From the cell containing the given text, extract its center point as [X, Y] coordinate. 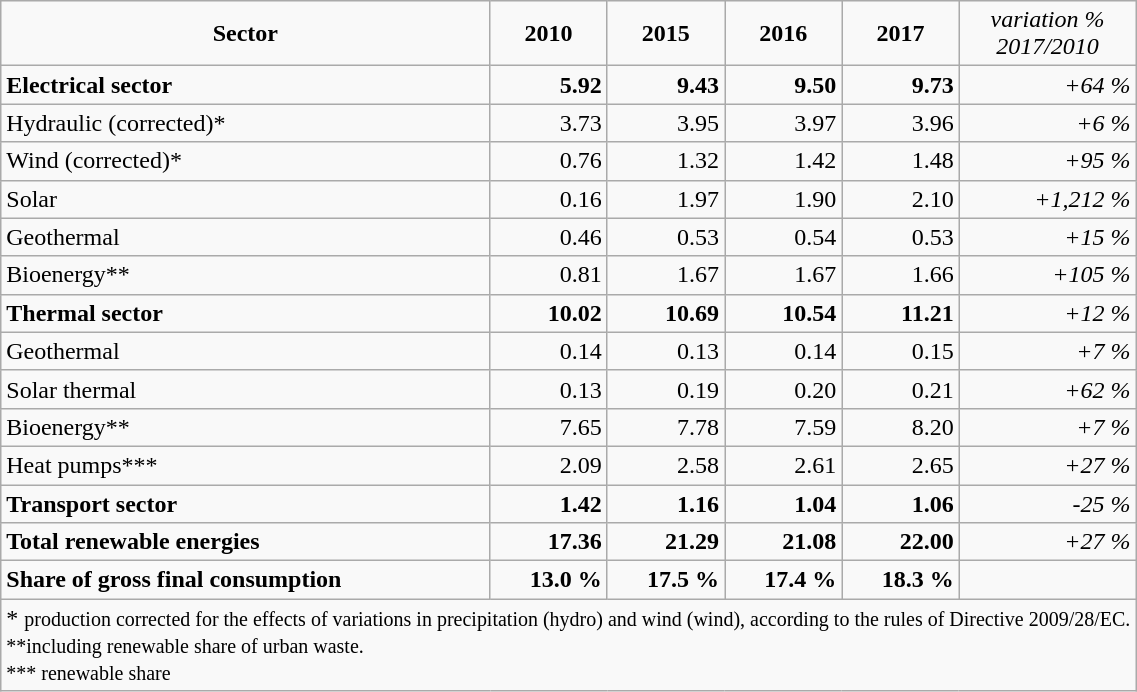
+62 % [1048, 389]
7.78 [666, 427]
0.76 [548, 161]
0.19 [666, 389]
21.29 [666, 542]
2.61 [784, 465]
1.06 [900, 503]
Sector [246, 34]
+6 % [1048, 123]
2.65 [900, 465]
17.4 % [784, 580]
2.10 [900, 199]
2.58 [666, 465]
1.48 [900, 161]
3.96 [900, 123]
Solar [246, 199]
1.97 [666, 199]
Share of gross final consumption [246, 580]
13.0 % [548, 580]
17.36 [548, 542]
18.3 % [900, 580]
Thermal sector [246, 313]
0.46 [548, 237]
+12 % [1048, 313]
10.54 [784, 313]
5.92 [548, 85]
2010 [548, 34]
11.21 [900, 313]
Solar thermal [246, 389]
+95 % [1048, 161]
0.54 [784, 237]
+1,212 % [1048, 199]
1.04 [784, 503]
Total renewable energies [246, 542]
+105 % [1048, 275]
Hydraulic (corrected)* [246, 123]
0.81 [548, 275]
Wind (corrected)* [246, 161]
Electrical sector [246, 85]
0.16 [548, 199]
17.5 % [666, 580]
3.97 [784, 123]
10.69 [666, 313]
variation %2017/2010 [1048, 34]
2015 [666, 34]
2016 [784, 34]
1.66 [900, 275]
2017 [900, 34]
+15 % [1048, 237]
9.43 [666, 85]
10.02 [548, 313]
Heat pumps*** [246, 465]
7.59 [784, 427]
0.15 [900, 351]
1.90 [784, 199]
7.65 [548, 427]
21.08 [784, 542]
9.50 [784, 85]
22.00 [900, 542]
-25 % [1048, 503]
3.73 [548, 123]
1.32 [666, 161]
0.21 [900, 389]
9.73 [900, 85]
0.20 [784, 389]
Transport sector [246, 503]
3.95 [666, 123]
8.20 [900, 427]
+64 % [1048, 85]
1.16 [666, 503]
2.09 [548, 465]
